For the text-containing cell, return its midpoint in [x, y] coordinate format. 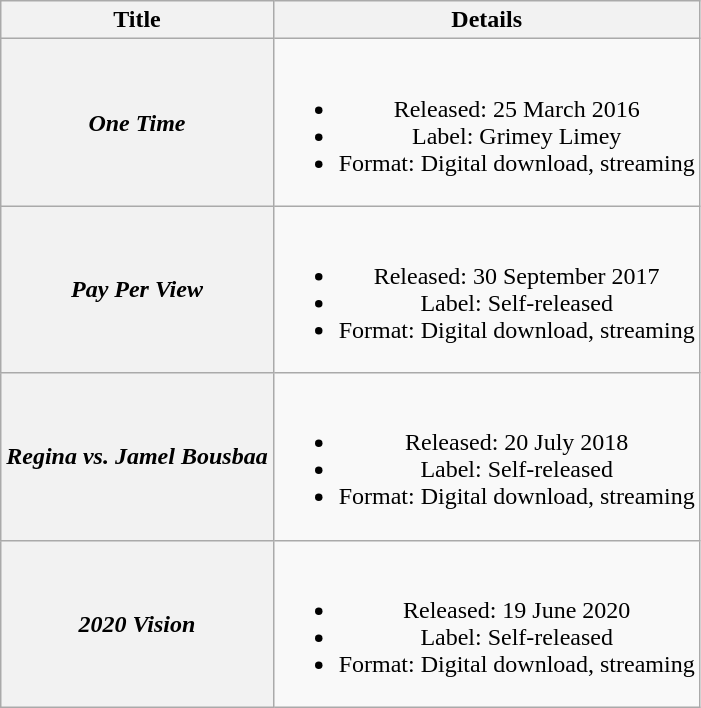
Released: 25 March 2016Label: Grimey LimeyFormat: Digital download, streaming [486, 122]
2020 Vision [137, 624]
One Time [137, 122]
Released: 20 July 2018Label: Self-releasedFormat: Digital download, streaming [486, 456]
Regina vs. Jamel Bousbaa [137, 456]
Released: 19 June 2020Label: Self-releasedFormat: Digital download, streaming [486, 624]
Pay Per View [137, 290]
Title [137, 20]
Released: 30 September 2017Label: Self-releasedFormat: Digital download, streaming [486, 290]
Details [486, 20]
